Search for the cell housing the specified text and yield its [X, Y] center coordinate. 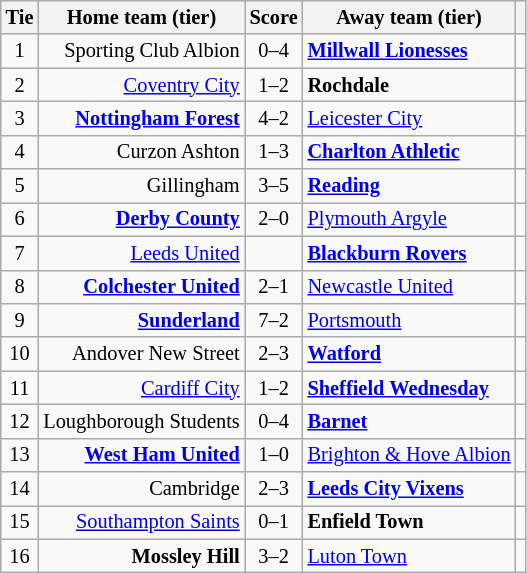
Leeds City Vixens [410, 489]
West Ham United [141, 455]
3–5 [274, 186]
Rochdale [410, 85]
Plymouth Argyle [410, 219]
Newcastle United [410, 287]
Reading [410, 186]
Millwall Lionesses [410, 51]
Enfield Town [410, 522]
3–2 [274, 556]
1–3 [274, 152]
2–0 [274, 219]
Leeds United [141, 253]
1–0 [274, 455]
16 [20, 556]
Brighton & Hove Albion [410, 455]
Blackburn Rovers [410, 253]
0–1 [274, 522]
Luton Town [410, 556]
Cambridge [141, 489]
Charlton Athletic [410, 152]
10 [20, 354]
Andover New Street [141, 354]
Coventry City [141, 85]
Home team (tier) [141, 17]
Mossley Hill [141, 556]
Tie [20, 17]
5 [20, 186]
7–2 [274, 320]
7 [20, 253]
11 [20, 388]
4–2 [274, 118]
Gillingham [141, 186]
1 [20, 51]
15 [20, 522]
Sporting Club Albion [141, 51]
Sunderland [141, 320]
3 [20, 118]
Curzon Ashton [141, 152]
Score [274, 17]
Loughborough Students [141, 421]
8 [20, 287]
Colchester United [141, 287]
Sheffield Wednesday [410, 388]
Portsmouth [410, 320]
Watford [410, 354]
2 [20, 85]
Leicester City [410, 118]
Away team (tier) [410, 17]
12 [20, 421]
2–1 [274, 287]
Cardiff City [141, 388]
9 [20, 320]
Barnet [410, 421]
Southampton Saints [141, 522]
14 [20, 489]
4 [20, 152]
6 [20, 219]
Derby County [141, 219]
Nottingham Forest [141, 118]
13 [20, 455]
